Pinpoint the cell where the given text exists, returning its (x, y) midpoint coordinate. 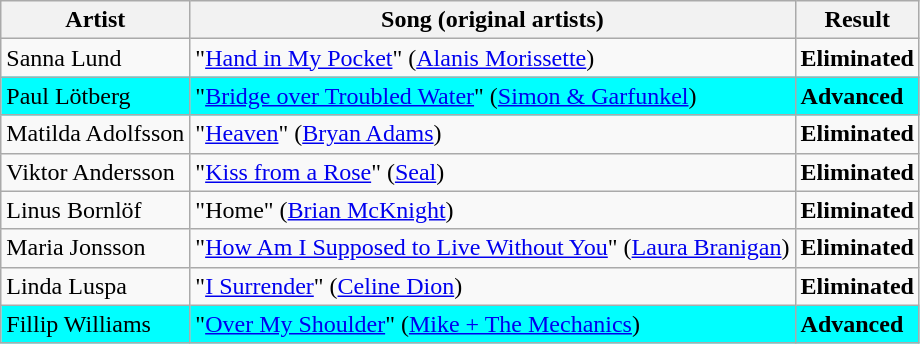
Matilda Adolfsson (96, 134)
Artist (96, 20)
Linus Bornlöf (96, 210)
"Home" (Brian McKnight) (492, 210)
Fillip Williams (96, 324)
"Hand in My Pocket" (Alanis Morissette) (492, 58)
Song (original artists) (492, 20)
"Bridge over Troubled Water" (Simon & Garfunkel) (492, 96)
Sanna Lund (96, 58)
Linda Luspa (96, 286)
"How Am I Supposed to Live Without You" (Laura Branigan) (492, 248)
Paul Lötberg (96, 96)
"Over My Shoulder" (Mike + The Mechanics) (492, 324)
Maria Jonsson (96, 248)
Result (857, 20)
"Heaven" (Bryan Adams) (492, 134)
"I Surrender" (Celine Dion) (492, 286)
"Kiss from a Rose" (Seal) (492, 172)
Viktor Andersson (96, 172)
